Scan for the cell matching the given text and deliver its (x, y) coordinate at center. 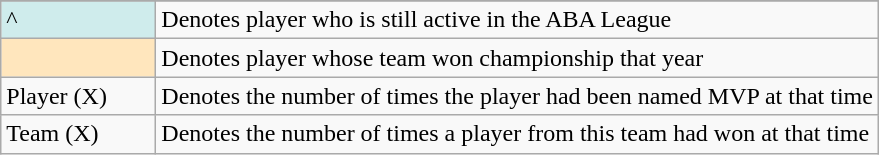
Denotes the number of times a player from this team had won at that time (518, 134)
Team (X) (78, 134)
^ (78, 20)
Denotes the number of times the player had been named MVP at that time (518, 96)
Denotes player who is still active in the ABA League (518, 20)
Player (X) (78, 96)
Denotes player whose team won championship that year (518, 58)
